Search for the cell housing the specified text and yield its [X, Y] center coordinate. 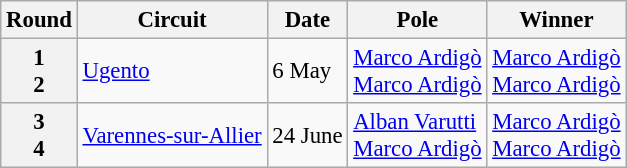
24 June [308, 136]
Round [39, 20]
Winner [556, 20]
Alban Varutti Marco Ardigò [418, 136]
Pole [418, 20]
34 [39, 136]
12 [39, 72]
Varennes-sur-Allier [172, 136]
Date [308, 20]
6 May [308, 72]
Circuit [172, 20]
Ugento [172, 72]
